Determine the [x, y] coordinate at the center of the cell enclosing the given text.  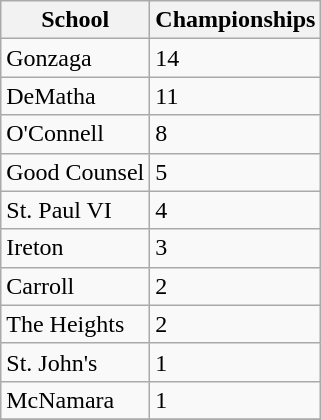
Carroll [76, 286]
11 [236, 96]
8 [236, 134]
Gonzaga [76, 58]
St. John's [76, 362]
3 [236, 248]
The Heights [76, 324]
Championships [236, 20]
St. Paul VI [76, 210]
Good Counsel [76, 172]
5 [236, 172]
14 [236, 58]
4 [236, 210]
School [76, 20]
DeMatha [76, 96]
O'Connell [76, 134]
McNamara [76, 400]
Ireton [76, 248]
